From the cell containing the given text, extract its center point as [x, y] coordinate. 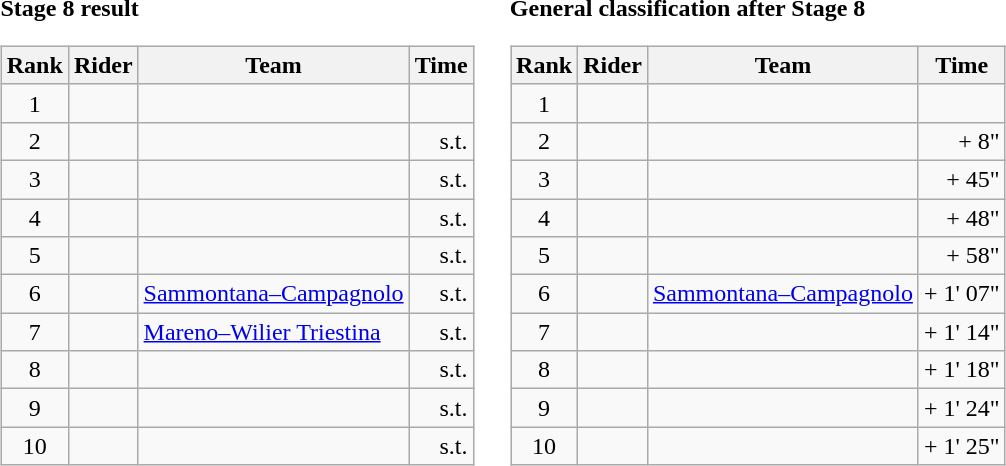
+ 8" [962, 141]
+ 1' 14" [962, 332]
+ 48" [962, 217]
+ 45" [962, 179]
Mareno–Wilier Triestina [274, 332]
+ 1' 24" [962, 408]
+ 1' 18" [962, 370]
+ 1' 07" [962, 294]
+ 1' 25" [962, 446]
+ 58" [962, 256]
